For the text-containing cell, return its midpoint in (X, Y) coordinate format. 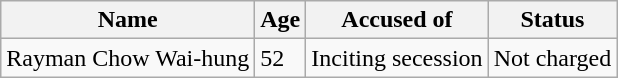
Rayman Chow Wai-hung (128, 58)
Name (128, 20)
Age (280, 20)
Accused of (397, 20)
Inciting secession (397, 58)
Status (552, 20)
Not charged (552, 58)
52 (280, 58)
